Provide the [X, Y] coordinate of the cell's center where the given text is located.  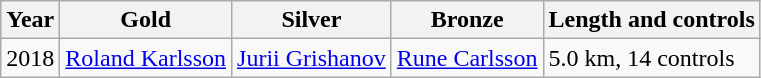
2018 [30, 58]
Gold [146, 20]
Year [30, 20]
Rune Carlsson [467, 58]
5.0 km, 14 controls [652, 58]
Roland Karlsson [146, 58]
Silver [312, 20]
Jurii Grishanov [312, 58]
Bronze [467, 20]
Length and controls [652, 20]
